Extract the (x, y) coordinate from the center of the cell holding the provided text.  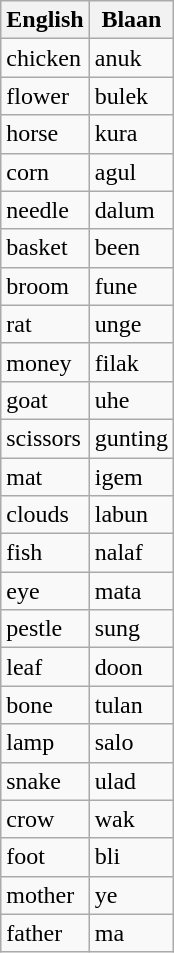
ye (131, 895)
salo (131, 743)
nalaf (131, 553)
mat (45, 477)
sung (131, 629)
mother (45, 895)
labun (131, 515)
mata (131, 591)
gunting (131, 438)
fune (131, 286)
Blaan (131, 20)
anuk (131, 58)
chicken (45, 58)
foot (45, 857)
snake (45, 781)
igem (131, 477)
wak (131, 819)
English (45, 20)
doon (131, 667)
tulan (131, 705)
lamp (45, 743)
father (45, 933)
ulad (131, 781)
uhe (131, 400)
crow (45, 819)
scissors (45, 438)
eye (45, 591)
leaf (45, 667)
bone (45, 705)
been (131, 248)
bulek (131, 96)
broom (45, 286)
flower (45, 96)
basket (45, 248)
kura (131, 134)
bli (131, 857)
agul (131, 172)
needle (45, 210)
goat (45, 400)
unge (131, 324)
fish (45, 553)
money (45, 362)
corn (45, 172)
pestle (45, 629)
horse (45, 134)
dalum (131, 210)
filak (131, 362)
ma (131, 933)
clouds (45, 515)
rat (45, 324)
